From the cell containing the given text, extract its center point as [x, y] coordinate. 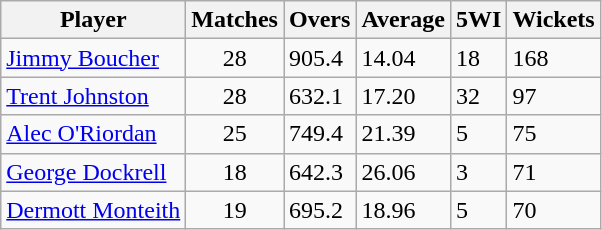
Player [94, 20]
32 [478, 96]
George Dockrell [94, 172]
3 [478, 172]
Trent Johnston [94, 96]
Wickets [554, 20]
Average [404, 20]
19 [235, 210]
25 [235, 134]
70 [554, 210]
14.04 [404, 58]
749.4 [320, 134]
Alec O'Riordan [94, 134]
71 [554, 172]
97 [554, 96]
Matches [235, 20]
Dermott Monteith [94, 210]
632.1 [320, 96]
5WI [478, 20]
21.39 [404, 134]
Overs [320, 20]
168 [554, 58]
75 [554, 134]
695.2 [320, 210]
17.20 [404, 96]
Jimmy Boucher [94, 58]
18.96 [404, 210]
26.06 [404, 172]
905.4 [320, 58]
642.3 [320, 172]
